Return the (x, y) coordinate for the center point of the cell that contains the specified text.  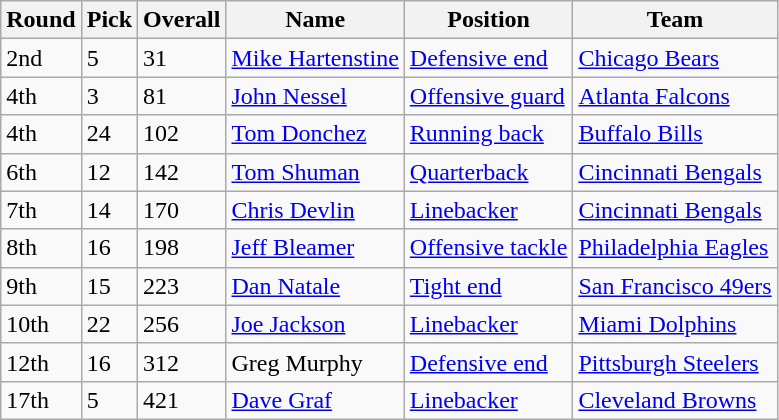
Miami Dolphins (675, 324)
Dan Natale (315, 286)
Tight end (488, 286)
198 (182, 248)
Round (41, 20)
17th (41, 400)
Team (675, 20)
12 (109, 172)
Name (315, 20)
81 (182, 96)
2nd (41, 58)
Jeff Bleamer (315, 248)
421 (182, 400)
Dave Graf (315, 400)
31 (182, 58)
24 (109, 134)
8th (41, 248)
Greg Murphy (315, 362)
Running back (488, 134)
102 (182, 134)
170 (182, 210)
10th (41, 324)
Pick (109, 20)
12th (41, 362)
7th (41, 210)
Philadelphia Eagles (675, 248)
Joe Jackson (315, 324)
223 (182, 286)
22 (109, 324)
Offensive guard (488, 96)
Chicago Bears (675, 58)
Pittsburgh Steelers (675, 362)
142 (182, 172)
3 (109, 96)
Tom Donchez (315, 134)
Buffalo Bills (675, 134)
9th (41, 286)
Overall (182, 20)
15 (109, 286)
312 (182, 362)
6th (41, 172)
Position (488, 20)
Offensive tackle (488, 248)
Atlanta Falcons (675, 96)
Chris Devlin (315, 210)
256 (182, 324)
Mike Hartenstine (315, 58)
14 (109, 210)
San Francisco 49ers (675, 286)
Quarterback (488, 172)
Cleveland Browns (675, 400)
Tom Shuman (315, 172)
John Nessel (315, 96)
